Extract the [X, Y] coordinate from the center of the cell holding the provided text.  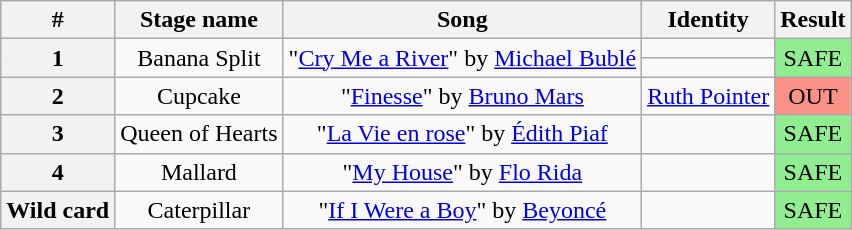
OUT [813, 96]
Cupcake [199, 96]
3 [58, 134]
4 [58, 172]
"La Vie en rose" by Édith Piaf [462, 134]
Result [813, 20]
Caterpillar [199, 210]
Song [462, 20]
Wild card [58, 210]
"Finesse" by Bruno Mars [462, 96]
1 [58, 58]
"My House" by Flo Rida [462, 172]
"If I Were a Boy" by Beyoncé [462, 210]
Ruth Pointer [708, 96]
Banana Split [199, 58]
"Cry Me a River" by Michael Bublé [462, 58]
2 [58, 96]
# [58, 20]
Mallard [199, 172]
Identity [708, 20]
Stage name [199, 20]
Queen of Hearts [199, 134]
